Capture the cell that displays the provided text and extract its [x, y] central coordinate. 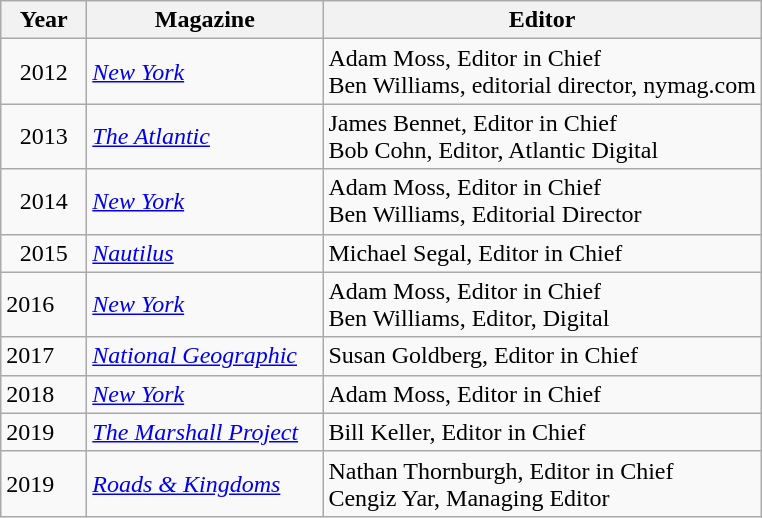
James Bennet, Editor in ChiefBob Cohn, Editor, Atlantic Digital [542, 136]
Nathan Thornburgh, Editor in ChiefCengiz Yar, Managing Editor [542, 484]
Year [44, 20]
Susan Goldberg, Editor in Chief [542, 356]
Nautilus [205, 253]
Michael Segal, Editor in Chief [542, 253]
Adam Moss, Editor in Chief [542, 394]
Adam Moss, Editor in ChiefBen Williams, Editor, Digital [542, 304]
2017 [44, 356]
2016 [44, 304]
Bill Keller, Editor in Chief [542, 432]
2015 [44, 253]
2014 [44, 202]
National Geographic [205, 356]
2013 [44, 136]
2018 [44, 394]
Magazine [205, 20]
Editor [542, 20]
2012 [44, 72]
Adam Moss, Editor in ChiefBen Williams, Editorial Director [542, 202]
Roads & Kingdoms [205, 484]
The Atlantic [205, 136]
Adam Moss, Editor in ChiefBen Williams, editorial director, nymag.com [542, 72]
The Marshall Project [205, 432]
